Identify which cell holds the provided text, then report its (x, y) central coordinate. 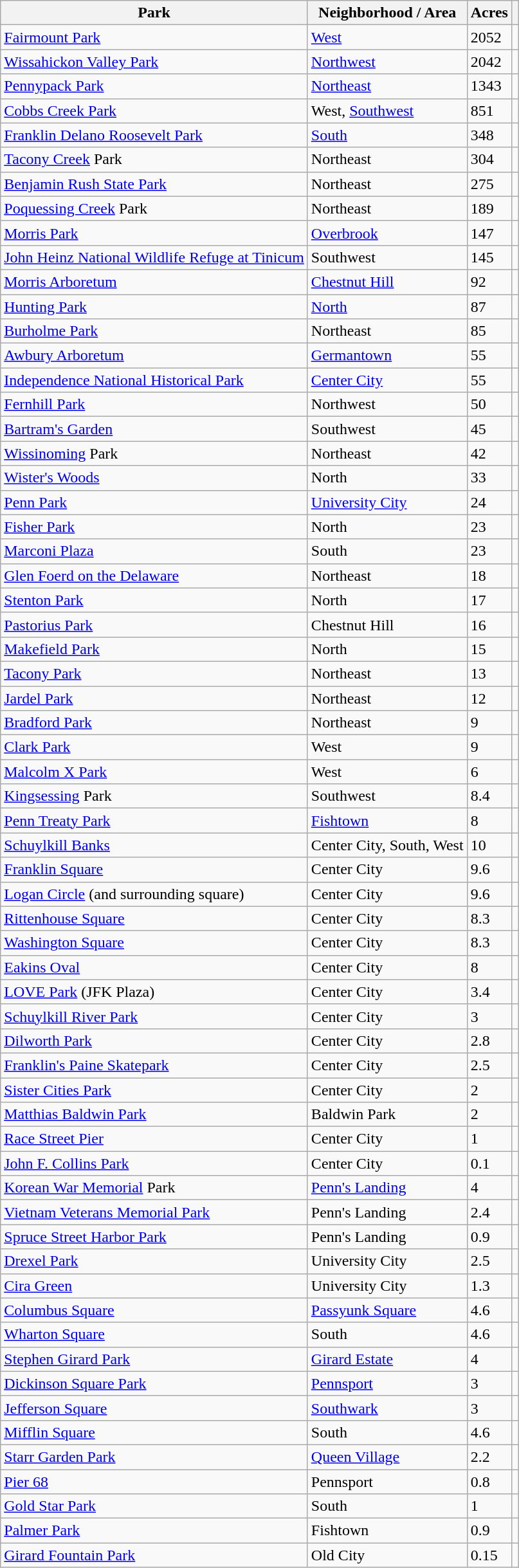
Overbrook (387, 233)
Sister Cities Park (154, 1090)
Poquessing Creek Park (154, 208)
Glen Foerd on the Delaware (154, 576)
Eakins Oval (154, 967)
87 (489, 307)
Bartram's Garden (154, 429)
Franklin Square (154, 870)
189 (489, 208)
13 (489, 673)
West, Southwest (387, 111)
Jefferson Square (154, 1408)
Independence National Historical Park (154, 380)
12 (489, 698)
Penn Park (154, 502)
2042 (489, 62)
Malcolm X Park (154, 772)
Clark Park (154, 747)
Passyunk Square (387, 1310)
Girard Estate (387, 1359)
John Heinz National Wildlife Refuge at Tinicum (154, 257)
Korean War Memorial Park (154, 1188)
0.15 (489, 1555)
Stenton Park (154, 600)
Fernhill Park (154, 405)
Gold Star Park (154, 1506)
Matthias Baldwin Park (154, 1115)
Burholme Park (154, 331)
Spruce Street Harbor Park (154, 1237)
85 (489, 331)
45 (489, 429)
Vietnam Veterans Memorial Park (154, 1212)
Queen Village (387, 1457)
92 (489, 282)
0.1 (489, 1163)
John F. Collins Park (154, 1163)
Race Street Pier (154, 1139)
Columbus Square (154, 1310)
Old City (387, 1555)
Neighborhood / Area (387, 13)
Mifflin Square (154, 1432)
Center City, South, West (387, 845)
Washington Square (154, 943)
851 (489, 111)
24 (489, 502)
Makefield Park (154, 649)
Stephen Girard Park (154, 1359)
Pier 68 (154, 1481)
Pastorius Park (154, 624)
Logan Circle (and surrounding square) (154, 894)
1343 (489, 86)
Penn Treaty Park (154, 821)
348 (489, 135)
33 (489, 478)
Morris Park (154, 233)
275 (489, 184)
2.2 (489, 1457)
16 (489, 624)
2.4 (489, 1212)
Baldwin Park (387, 1115)
Pennypack Park (154, 86)
Cobbs Creek Park (154, 111)
2.8 (489, 1041)
Dickinson Square Park (154, 1383)
304 (489, 160)
Wissinoming Park (154, 453)
Girard Fountain Park (154, 1555)
Rittenhouse Square (154, 918)
Hunting Park (154, 307)
10 (489, 845)
145 (489, 257)
Fisher Park (154, 527)
147 (489, 233)
Kingsessing Park (154, 796)
Bradford Park (154, 723)
50 (489, 405)
Starr Garden Park (154, 1457)
6 (489, 772)
15 (489, 649)
Southwark (387, 1408)
LOVE Park (JFK Plaza) (154, 992)
Cira Green (154, 1286)
Franklin's Paine Skatepark (154, 1065)
Park (154, 13)
Wister's Woods (154, 478)
Fairmount Park (154, 37)
2052 (489, 37)
Jardel Park (154, 698)
Drexel Park (154, 1261)
Schuylkill River Park (154, 1016)
0.8 (489, 1481)
Schuylkill Banks (154, 845)
Tacony Park (154, 673)
8.4 (489, 796)
18 (489, 576)
1.3 (489, 1286)
Franklin Delano Roosevelt Park (154, 135)
Awbury Arboretum (154, 356)
17 (489, 600)
Dilworth Park (154, 1041)
3.4 (489, 992)
Benjamin Rush State Park (154, 184)
42 (489, 453)
Wharton Square (154, 1335)
Tacony Creek Park (154, 160)
Palmer Park (154, 1531)
Acres (489, 13)
Wissahickon Valley Park (154, 62)
Germantown (387, 356)
Marconi Plaza (154, 551)
Morris Arboretum (154, 282)
